Locate the cell with the specified text and output its [X, Y] center coordinate. 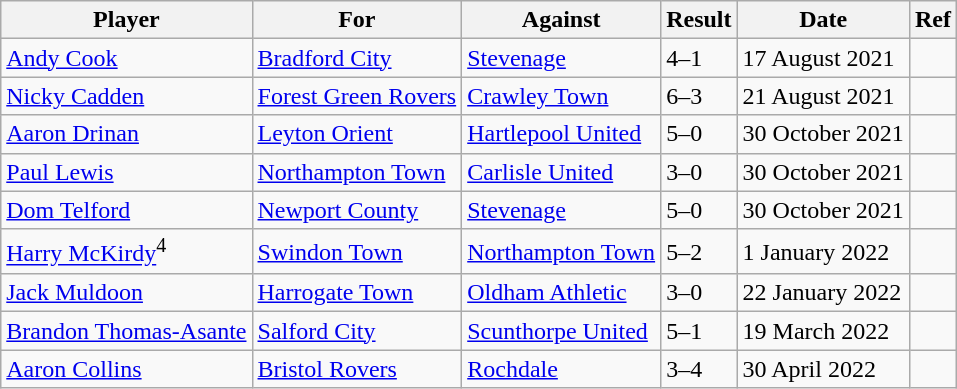
Scunthorpe United [562, 331]
Bradford City [357, 58]
19 March 2022 [823, 331]
Brandon Thomas-Asante [126, 331]
5–1 [699, 331]
Carlisle United [562, 172]
17 August 2021 [823, 58]
1 January 2022 [823, 252]
Player [126, 20]
Aaron Collins [126, 369]
Forest Green Rovers [357, 96]
Swindon Town [357, 252]
Dom Telford [126, 210]
6–3 [699, 96]
Leyton Orient [357, 134]
Nicky Cadden [126, 96]
Jack Muldoon [126, 293]
Hartlepool United [562, 134]
Rochdale [562, 369]
Oldham Athletic [562, 293]
Date [823, 20]
21 August 2021 [823, 96]
Crawley Town [562, 96]
5–2 [699, 252]
3–4 [699, 369]
Harrogate Town [357, 293]
Salford City [357, 331]
Andy Cook [126, 58]
Newport County [357, 210]
Bristol Rovers [357, 369]
4–1 [699, 58]
22 January 2022 [823, 293]
Paul Lewis [126, 172]
Harry McKirdy4 [126, 252]
For [357, 20]
Result [699, 20]
Aaron Drinan [126, 134]
Ref [932, 20]
30 April 2022 [823, 369]
Against [562, 20]
